Search for the cell housing the specified text and yield its (X, Y) center coordinate. 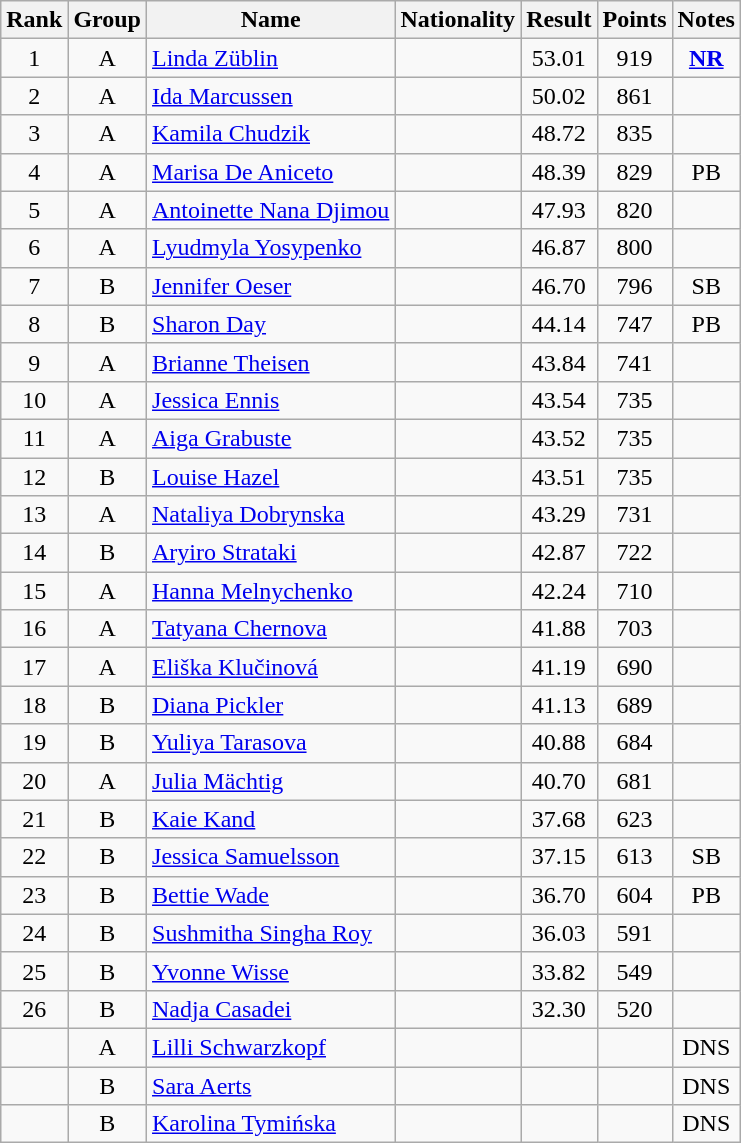
43.54 (559, 400)
17 (34, 667)
13 (34, 515)
Aiga Grabuste (271, 438)
Nationality (458, 20)
Kamila Chudzik (271, 134)
796 (634, 286)
42.24 (559, 591)
43.52 (559, 438)
41.88 (559, 629)
19 (34, 743)
549 (634, 971)
Tatyana Chernova (271, 629)
Notes (706, 20)
NR (706, 58)
Name (271, 20)
36.03 (559, 933)
689 (634, 705)
520 (634, 1009)
Group (108, 20)
46.70 (559, 286)
42.87 (559, 553)
15 (34, 591)
37.15 (559, 857)
Julia Mächtig (271, 781)
919 (634, 58)
Linda Züblin (271, 58)
Antoinette Nana Djimou (271, 210)
48.72 (559, 134)
Sushmitha Singha Roy (271, 933)
41.13 (559, 705)
Diana Pickler (271, 705)
16 (34, 629)
26 (34, 1009)
8 (34, 324)
Bettie Wade (271, 895)
Jessica Ennis (271, 400)
5 (34, 210)
14 (34, 553)
Lyudmyla Yosypenko (271, 248)
43.84 (559, 362)
684 (634, 743)
50.02 (559, 96)
861 (634, 96)
21 (34, 819)
Rank (34, 20)
43.51 (559, 477)
Kaie Kand (271, 819)
7 (34, 286)
613 (634, 857)
Yvonne Wisse (271, 971)
Sara Aerts (271, 1085)
47.93 (559, 210)
3 (34, 134)
703 (634, 629)
Eliška Klučinová (271, 667)
33.82 (559, 971)
4 (34, 172)
12 (34, 477)
22 (34, 857)
18 (34, 705)
24 (34, 933)
604 (634, 895)
53.01 (559, 58)
48.39 (559, 172)
829 (634, 172)
Nadja Casadei (271, 1009)
710 (634, 591)
Karolina Tymińska (271, 1124)
32.30 (559, 1009)
23 (34, 895)
40.70 (559, 781)
591 (634, 933)
Nataliya Dobrynska (271, 515)
20 (34, 781)
10 (34, 400)
2 (34, 96)
6 (34, 248)
Sharon Day (271, 324)
46.87 (559, 248)
44.14 (559, 324)
Points (634, 20)
Jessica Samuelsson (271, 857)
43.29 (559, 515)
722 (634, 553)
731 (634, 515)
Jennifer Oeser (271, 286)
Lilli Schwarzkopf (271, 1047)
Hanna Melnychenko (271, 591)
40.88 (559, 743)
Brianne Theisen (271, 362)
623 (634, 819)
25 (34, 971)
835 (634, 134)
Result (559, 20)
1 (34, 58)
747 (634, 324)
36.70 (559, 895)
820 (634, 210)
9 (34, 362)
741 (634, 362)
Ida Marcussen (271, 96)
681 (634, 781)
Louise Hazel (271, 477)
11 (34, 438)
Aryiro Strataki (271, 553)
37.68 (559, 819)
690 (634, 667)
800 (634, 248)
Yuliya Tarasova (271, 743)
41.19 (559, 667)
Marisa De Aniceto (271, 172)
